Capture the cell that displays the provided text and extract its [X, Y] central coordinate. 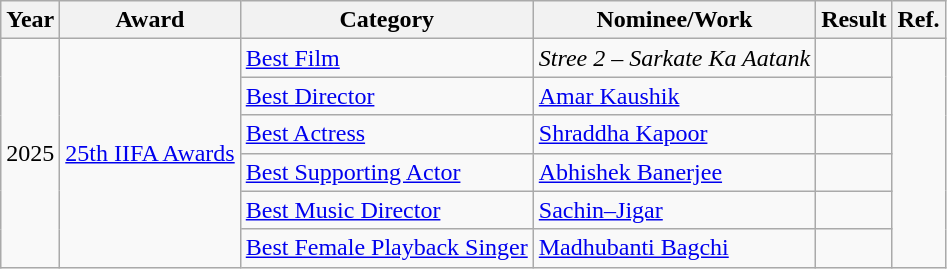
Abhishek Banerjee [674, 172]
Nominee/Work [674, 20]
Amar Kaushik [674, 96]
Sachin–Jigar [674, 210]
2025 [30, 153]
Year [30, 20]
Best Supporting Actor [386, 172]
Shraddha Kapoor [674, 134]
Best Director [386, 96]
Best Actress [386, 134]
Best Music Director [386, 210]
Best Film [386, 58]
Category [386, 20]
25th IIFA Awards [150, 153]
Result [854, 20]
Ref. [918, 20]
Award [150, 20]
Stree 2 – Sarkate Ka Aatank [674, 58]
Madhubanti Bagchi [674, 248]
Best Female Playback Singer [386, 248]
